Identify which cell holds the provided text, then report its (X, Y) central coordinate. 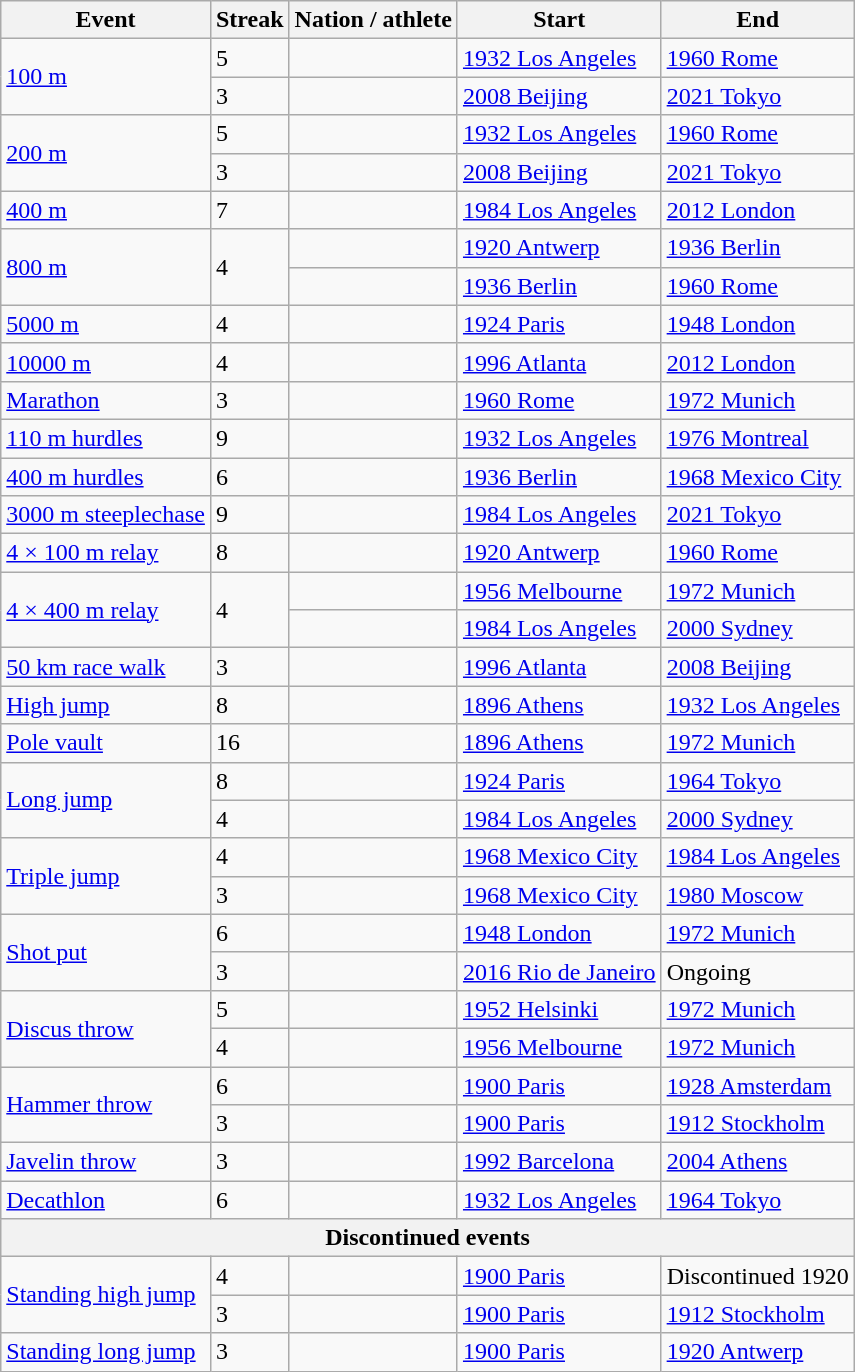
800 m (106, 267)
1952 Helsinki (559, 1009)
50 km race walk (106, 667)
Javelin throw (106, 1162)
High jump (106, 705)
End (758, 20)
110 m hurdles (106, 438)
Discus throw (106, 1028)
1980 Moscow (758, 895)
Triple jump (106, 876)
200 m (106, 153)
4 × 400 m relay (106, 610)
100 m (106, 77)
Standing high jump (106, 1295)
400 m hurdles (106, 477)
2016 Rio de Janeiro (559, 971)
Shot put (106, 952)
2004 Athens (758, 1162)
4 × 100 m relay (106, 553)
Decathlon (106, 1200)
10000 m (106, 362)
5000 m (106, 324)
Event (106, 20)
Discontinued events (428, 1238)
7 (250, 210)
1928 Amsterdam (758, 1085)
Start (559, 20)
1976 Montreal (758, 438)
Nation / athlete (373, 20)
Marathon (106, 400)
Pole vault (106, 743)
Standing long jump (106, 1352)
Streak (250, 20)
Long jump (106, 800)
Hammer throw (106, 1104)
400 m (106, 210)
1992 Barcelona (559, 1162)
Ongoing (758, 971)
Discontinued 1920 (758, 1276)
3000 m steeplechase (106, 515)
16 (250, 743)
